Search for the cell housing the specified text and yield its [x, y] center coordinate. 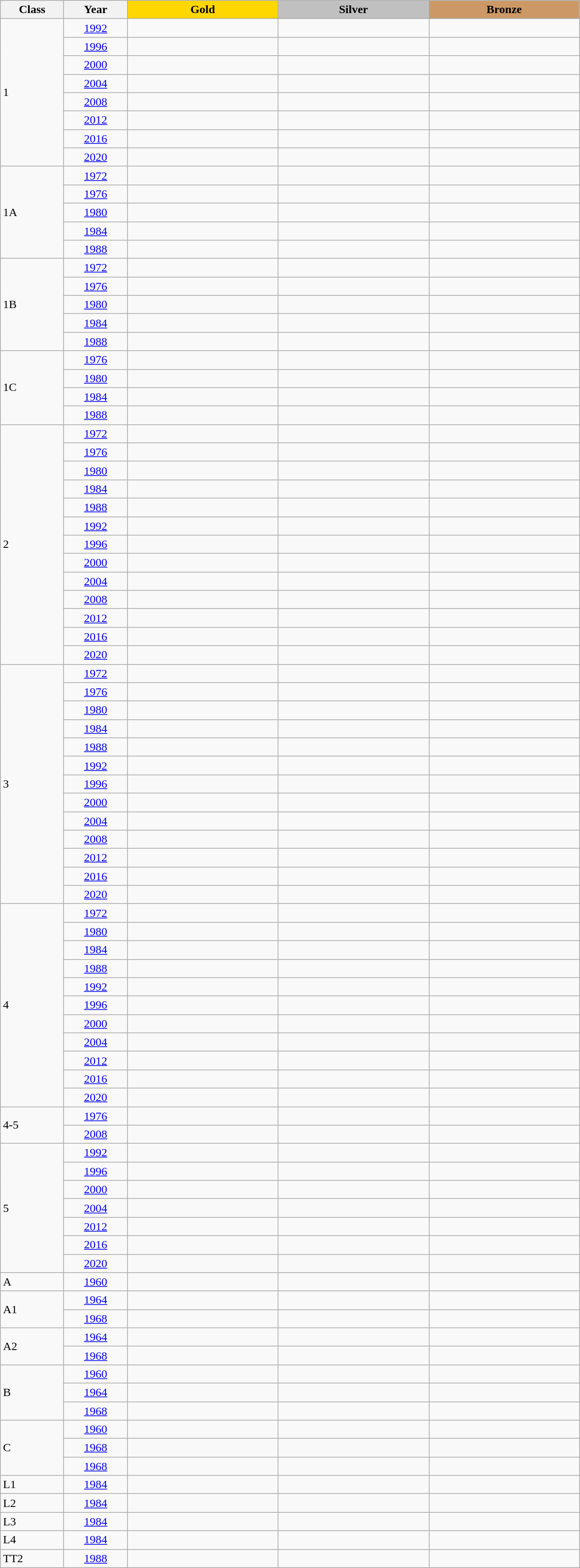
L2 [32, 1503]
Bronze [504, 10]
5 [32, 1208]
1 [32, 93]
Class [32, 10]
Year [96, 10]
TT2 [32, 1558]
4 [32, 1006]
1B [32, 305]
B [32, 1392]
L4 [32, 1540]
A [32, 1282]
4-5 [32, 1125]
Silver [354, 10]
A2 [32, 1346]
L1 [32, 1485]
C [32, 1448]
3 [32, 784]
A1 [32, 1309]
1C [32, 388]
1A [32, 212]
L3 [32, 1521]
Gold [203, 10]
2 [32, 544]
